From the cell containing the given text, extract its center point as (X, Y) coordinate. 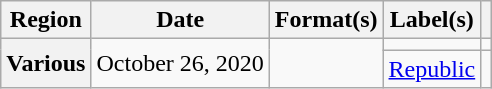
Various (46, 64)
Label(s) (432, 20)
Region (46, 20)
October 26, 2020 (180, 64)
Republic (432, 69)
Format(s) (326, 20)
Date (180, 20)
